Return (x, y) of the center of cell containing provided text 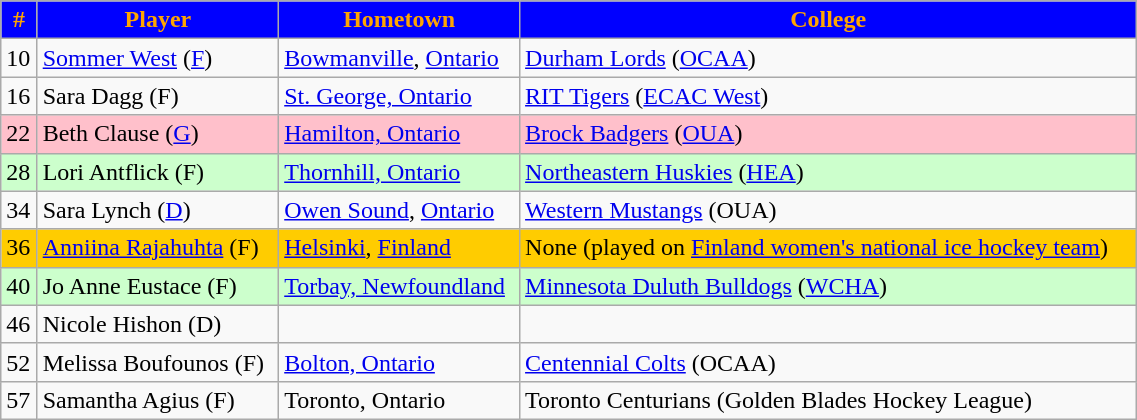
Helsinki, Finland (400, 248)
46 (19, 324)
Lori Antflick (F) (158, 172)
Toronto, Ontario (400, 400)
# (19, 20)
St. George, Ontario (400, 96)
RIT Tigers (ECAC West) (828, 96)
Northeastern Huskies (HEA) (828, 172)
Western Mustangs (OUA) (828, 210)
Nicole Hishon (D) (158, 324)
34 (19, 210)
Centennial Colts (OCAA) (828, 362)
Samantha Agius (F) (158, 400)
Brock Badgers (OUA) (828, 134)
Beth Clause (G) (158, 134)
Thornhill, Ontario (400, 172)
None (played on Finland women's national ice hockey team) (828, 248)
57 (19, 400)
22 (19, 134)
Sara Lynch (D) (158, 210)
40 (19, 286)
Anniina Rajahuhta (F) (158, 248)
28 (19, 172)
10 (19, 58)
Toronto Centurians (Golden Blades Hockey League) (828, 400)
16 (19, 96)
Hamilton, Ontario (400, 134)
Melissa Boufounos (F) (158, 362)
Minnesota Duluth Bulldogs (WCHA) (828, 286)
College (828, 20)
52 (19, 362)
36 (19, 248)
Sommer West (F) (158, 58)
Bolton, Ontario (400, 362)
Torbay, Newfoundland (400, 286)
Hometown (400, 20)
Sara Dagg (F) (158, 96)
Durham Lords (OCAA) (828, 58)
Jo Anne Eustace (F) (158, 286)
Player (158, 20)
Owen Sound, Ontario (400, 210)
Bowmanville, Ontario (400, 58)
